Extract the (X, Y) coordinate from the center of the cell holding the provided text.  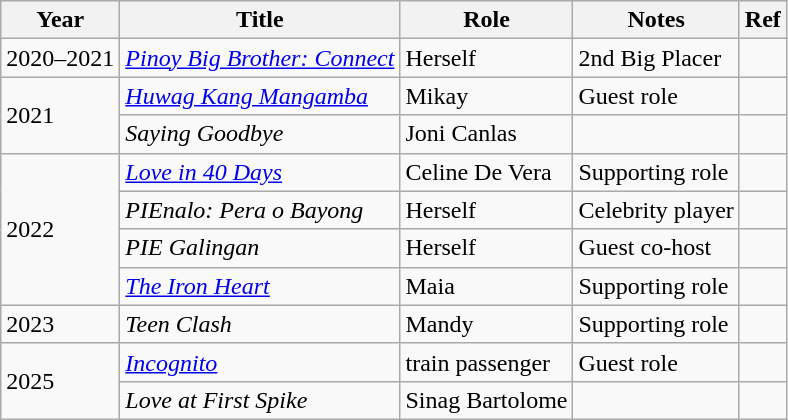
Guest co-host (656, 248)
PIE Galingan (260, 248)
Role (486, 20)
Notes (656, 20)
The Iron Heart (260, 286)
Celine De Vera (486, 172)
Ref (762, 20)
Maia (486, 286)
Pinoy Big Brother: Connect (260, 58)
2023 (60, 324)
train passenger (486, 362)
2021 (60, 115)
Saying Goodbye (260, 134)
Year (60, 20)
2022 (60, 229)
Incognito (260, 362)
Mandy (486, 324)
2nd Big Placer (656, 58)
PIEnalo: Pera o Bayong (260, 210)
Celebrity player (656, 210)
Huwag Kang Mangamba (260, 96)
2025 (60, 381)
Love at First Spike (260, 400)
Joni Canlas (486, 134)
Love in 40 Days (260, 172)
Mikay (486, 96)
2020–2021 (60, 58)
Title (260, 20)
Sinag Bartolome (486, 400)
Teen Clash (260, 324)
